For the text-containing cell, return its midpoint in [x, y] coordinate format. 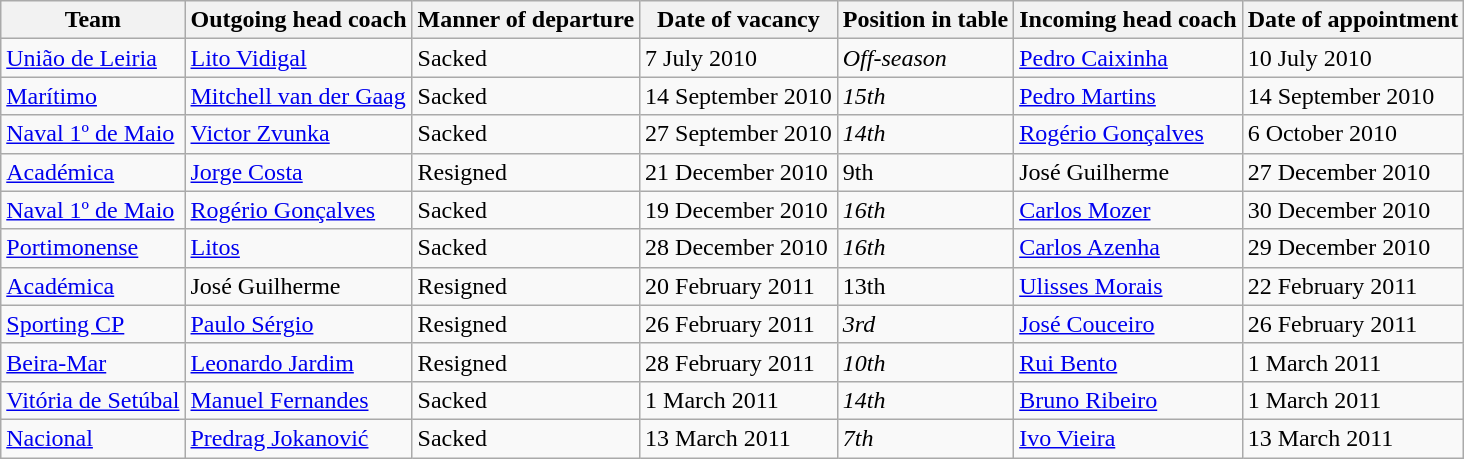
29 December 2010 [1353, 248]
Ulisses Morais [1128, 286]
Sporting CP [93, 324]
Date of vacancy [739, 20]
Rui Bento [1128, 362]
22 February 2011 [1353, 286]
Date of appointment [1353, 20]
Off-season [925, 58]
Mitchell van der Gaag [298, 96]
Lito Vidigal [298, 58]
28 December 2010 [739, 248]
21 December 2010 [739, 172]
Position in table [925, 20]
15th [925, 96]
Marítimo [93, 96]
Beira-Mar [93, 362]
19 December 2010 [739, 210]
7 July 2010 [739, 58]
União de Leiria [93, 58]
Victor Zvunka [298, 134]
Incoming head coach [1128, 20]
27 December 2010 [1353, 172]
José Couceiro [1128, 324]
Pedro Martins [1128, 96]
Litos [298, 248]
6 October 2010 [1353, 134]
13th [925, 286]
Pedro Caixinha [1128, 58]
Leonardo Jardim [298, 362]
3rd [925, 324]
Carlos Mozer [1128, 210]
10 July 2010 [1353, 58]
28 February 2011 [739, 362]
Manner of departure [526, 20]
Portimonense [93, 248]
Paulo Sérgio [298, 324]
Nacional [93, 438]
10th [925, 362]
Outgoing head coach [298, 20]
Predrag Jokanović [298, 438]
7th [925, 438]
Bruno Ribeiro [1128, 400]
20 February 2011 [739, 286]
Ivo Vieira [1128, 438]
27 September 2010 [739, 134]
9th [925, 172]
Team [93, 20]
30 December 2010 [1353, 210]
Vitória de Setúbal [93, 400]
Jorge Costa [298, 172]
Carlos Azenha [1128, 248]
Manuel Fernandes [298, 400]
